Locate the cell with the specified text and output its (x, y) center coordinate. 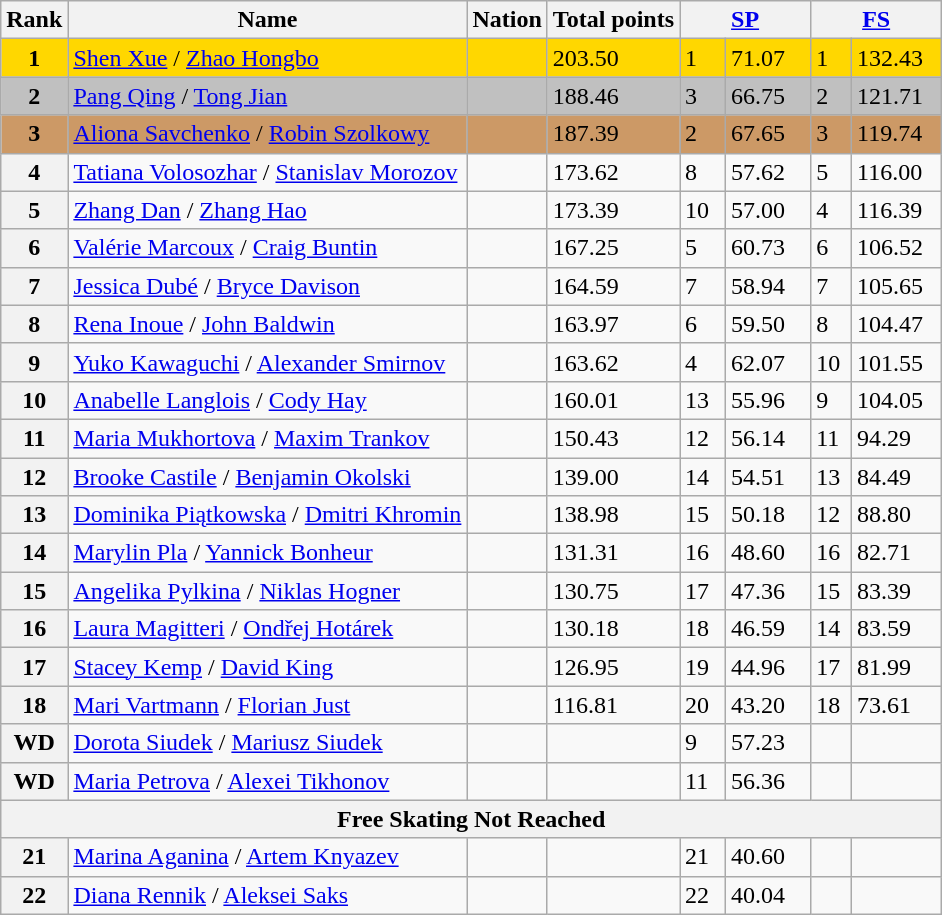
73.61 (897, 705)
81.99 (897, 667)
106.52 (897, 248)
67.65 (768, 134)
46.59 (768, 629)
57.62 (768, 172)
Rank (34, 20)
119.74 (897, 134)
163.62 (613, 362)
SP (746, 20)
43.20 (768, 705)
Dominika Piątkowska / Dmitri Khromin (268, 515)
60.73 (768, 248)
101.55 (897, 362)
Pang Qing / Tong Jian (268, 96)
131.31 (613, 553)
66.75 (768, 96)
104.47 (897, 324)
54.51 (768, 477)
Nation (507, 20)
55.96 (768, 400)
57.23 (768, 743)
84.49 (897, 477)
50.18 (768, 515)
116.39 (897, 210)
82.71 (897, 553)
Rena Inoue / John Baldwin (268, 324)
40.04 (768, 895)
164.59 (613, 286)
116.00 (897, 172)
58.94 (768, 286)
FS (876, 20)
Name (268, 20)
47.36 (768, 591)
83.59 (897, 629)
83.39 (897, 591)
173.39 (613, 210)
126.95 (613, 667)
19 (703, 667)
150.43 (613, 438)
94.29 (897, 438)
Valérie Marcoux / Craig Buntin (268, 248)
Shen Xue / Zhao Hongbo (268, 58)
62.07 (768, 362)
Zhang Dan / Zhang Hao (268, 210)
44.96 (768, 667)
40.60 (768, 857)
Tatiana Volosozhar / Stanislav Morozov (268, 172)
130.18 (613, 629)
57.00 (768, 210)
Marylin Pla / Yannick Bonheur (268, 553)
Anabelle Langlois / Cody Hay (268, 400)
105.65 (897, 286)
173.62 (613, 172)
188.46 (613, 96)
163.97 (613, 324)
Stacey Kemp / David King (268, 667)
187.39 (613, 134)
116.81 (613, 705)
59.50 (768, 324)
Yuko Kawaguchi / Alexander Smirnov (268, 362)
Mari Vartmann / Florian Just (268, 705)
Free Skating Not Reached (472, 819)
132.43 (897, 58)
130.75 (613, 591)
203.50 (613, 58)
Laura Magitteri / Ondřej Hotárek (268, 629)
88.80 (897, 515)
Brooke Castile / Benjamin Okolski (268, 477)
160.01 (613, 400)
138.98 (613, 515)
48.60 (768, 553)
Jessica Dubé / Bryce Davison (268, 286)
Diana Rennik / Aleksei Saks (268, 895)
20 (703, 705)
56.14 (768, 438)
Marina Aganina / Artem Knyazev (268, 857)
Angelika Pylkina / Niklas Hogner (268, 591)
167.25 (613, 248)
Dorota Siudek / Mariusz Siudek (268, 743)
Total points (613, 20)
56.36 (768, 781)
Maria Mukhortova / Maxim Trankov (268, 438)
139.00 (613, 477)
121.71 (897, 96)
71.07 (768, 58)
Maria Petrova / Alexei Tikhonov (268, 781)
104.05 (897, 400)
Aliona Savchenko / Robin Szolkowy (268, 134)
